Return (X, Y) of the center of cell containing provided text 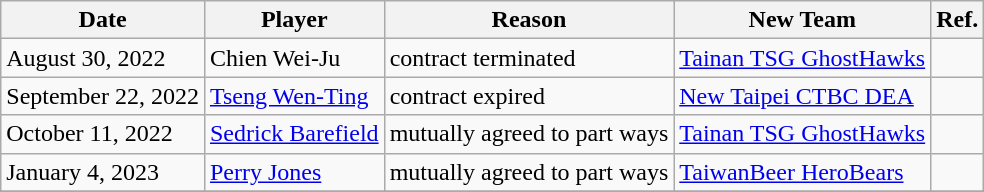
January 4, 2023 (103, 172)
September 22, 2022 (103, 96)
Perry Jones (294, 172)
Player (294, 20)
New Team (802, 20)
August 30, 2022 (103, 58)
contract expired (529, 96)
Date (103, 20)
TaiwanBeer HeroBears (802, 172)
Sedrick Barefield (294, 134)
October 11, 2022 (103, 134)
Tseng Wen-Ting (294, 96)
Chien Wei-Ju (294, 58)
Ref. (958, 20)
contract terminated (529, 58)
Reason (529, 20)
New Taipei CTBC DEA (802, 96)
